Provide the (X, Y) coordinate of the cell's center where the given text is located.  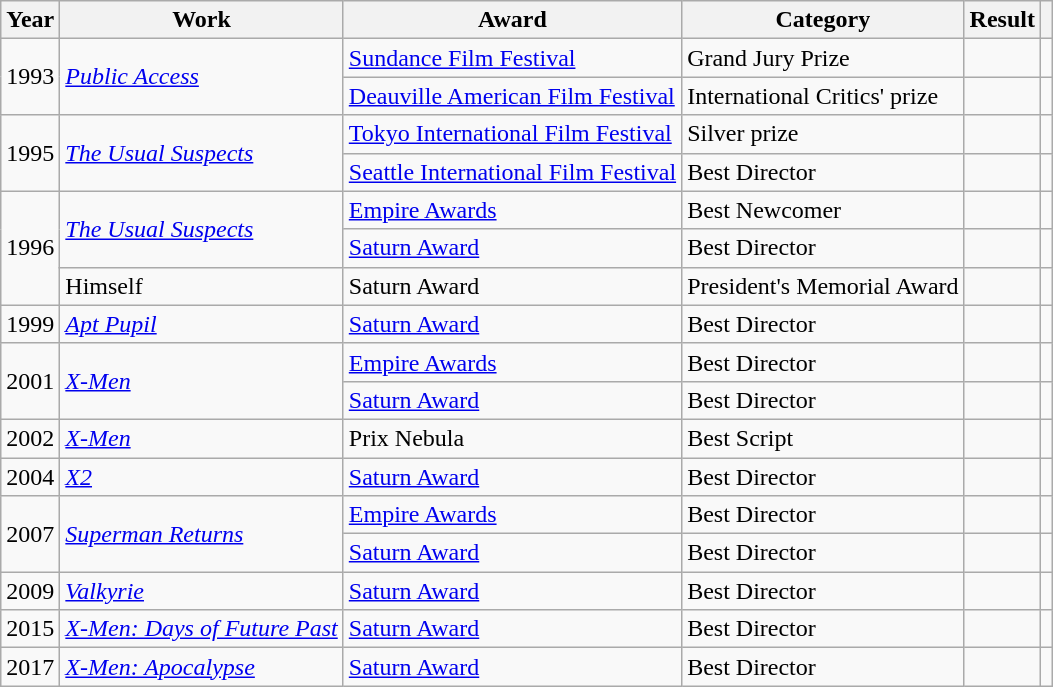
X-Men: Apocalypse (202, 667)
Category (823, 20)
2009 (30, 591)
2015 (30, 629)
1996 (30, 248)
International Critics' prize (823, 96)
Sundance Film Festival (512, 58)
Best Script (823, 438)
Apt Pupil (202, 324)
President's Memorial Award (823, 286)
Deauville American Film Festival (512, 96)
1993 (30, 77)
Best Newcomer (823, 210)
2007 (30, 534)
2002 (30, 438)
2004 (30, 477)
Grand Jury Prize (823, 58)
X2 (202, 477)
Valkyrie (202, 591)
2017 (30, 667)
Award (512, 20)
1999 (30, 324)
Superman Returns (202, 534)
Public Access (202, 77)
Result (1002, 20)
Seattle International Film Festival (512, 172)
Prix Nebula (512, 438)
Himself (202, 286)
Year (30, 20)
Work (202, 20)
X-Men: Days of Future Past (202, 629)
Silver prize (823, 134)
1995 (30, 153)
Tokyo International Film Festival (512, 134)
2001 (30, 381)
